Locate the cell with the specified text and output its (X, Y) center coordinate. 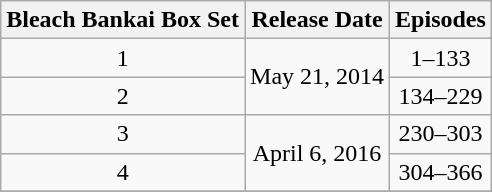
Episodes (441, 20)
May 21, 2014 (318, 77)
3 (123, 134)
Release Date (318, 20)
4 (123, 172)
1–133 (441, 58)
1 (123, 58)
304–366 (441, 172)
134–229 (441, 96)
230–303 (441, 134)
Bleach Bankai Box Set (123, 20)
April 6, 2016 (318, 153)
2 (123, 96)
